Detect which cell encompasses the target text, then output its (X, Y) center coordinate. 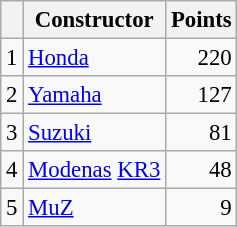
3 (12, 133)
Yamaha (94, 95)
Honda (94, 58)
Constructor (94, 20)
220 (202, 58)
5 (12, 208)
81 (202, 133)
4 (12, 170)
127 (202, 95)
Modenas KR3 (94, 170)
9 (202, 208)
Points (202, 20)
Suzuki (94, 133)
48 (202, 170)
MuZ (94, 208)
2 (12, 95)
1 (12, 58)
